Find where the given text appears and provide that cell's center as (X, Y) coordinate. 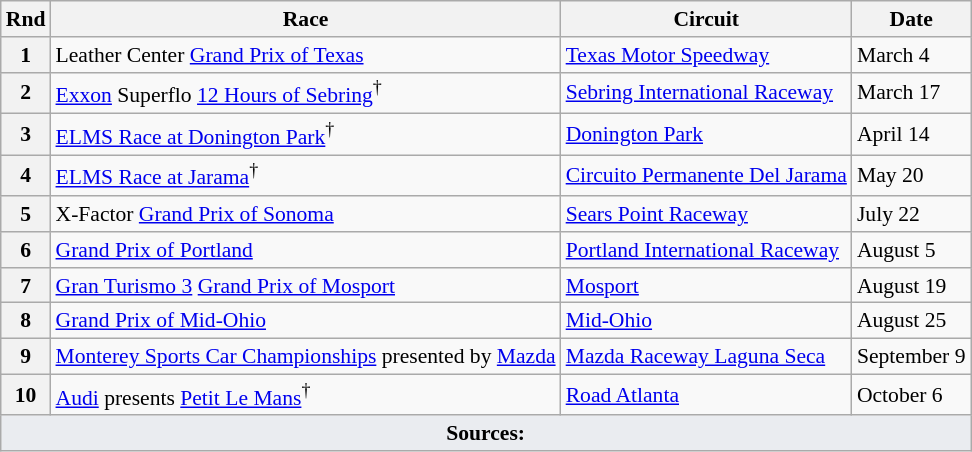
Grand Prix of Mid-Ohio (305, 321)
Sebring International Raceway (706, 92)
August 5 (912, 250)
Mosport (706, 286)
August 19 (912, 286)
April 14 (912, 134)
Monterey Sports Car Championships presented by Mazda (305, 357)
4 (26, 176)
Sources: (486, 434)
7 (26, 286)
ELMS Race at Donington Park† (305, 134)
8 (26, 321)
Audi presents Petit Le Mans† (305, 394)
Mazda Raceway Laguna Seca (706, 357)
X-Factor Grand Prix of Sonoma (305, 214)
3 (26, 134)
Donington Park (706, 134)
2 (26, 92)
Leather Center Grand Prix of Texas (305, 55)
October 6 (912, 394)
March 4 (912, 55)
ELMS Race at Jarama† (305, 176)
Road Atlanta (706, 394)
Texas Motor Speedway (706, 55)
May 20 (912, 176)
March 17 (912, 92)
Circuito Permanente Del Jarama (706, 176)
9 (26, 357)
Portland International Raceway (706, 250)
Date (912, 19)
Rnd (26, 19)
Mid-Ohio (706, 321)
10 (26, 394)
Circuit (706, 19)
Sears Point Raceway (706, 214)
6 (26, 250)
July 22 (912, 214)
Gran Turismo 3 Grand Prix of Mosport (305, 286)
Race (305, 19)
Exxon Superflo 12 Hours of Sebring† (305, 92)
1 (26, 55)
Grand Prix of Portland (305, 250)
August 25 (912, 321)
5 (26, 214)
September 9 (912, 357)
